Determine the [x, y] coordinate at the center of the cell enclosing the given text.  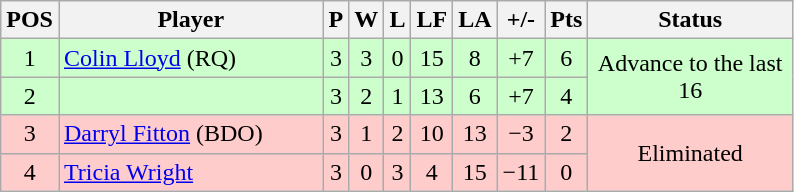
10 [432, 134]
−3 [521, 134]
Darryl Fitton (BDO) [190, 134]
Status [690, 20]
W [366, 20]
P [336, 20]
POS [30, 20]
LA [475, 20]
Colin Lloyd (RQ) [190, 58]
Pts [566, 20]
−11 [521, 172]
Advance to the last 16 [690, 77]
Tricia Wright [190, 172]
L [398, 20]
+/- [521, 20]
8 [475, 58]
Eliminated [690, 153]
LF [432, 20]
Player [190, 20]
